Capture the cell that displays the provided text and extract its (X, Y) central coordinate. 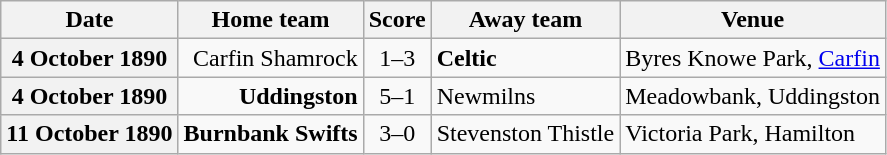
Date (90, 20)
Byres Knowe Park, Carfin (753, 58)
Stevenston Thistle (526, 134)
Venue (753, 20)
1–3 (397, 58)
3–0 (397, 134)
Uddingston (270, 96)
Away team (526, 20)
Victoria Park, Hamilton (753, 134)
Meadowbank, Uddingston (753, 96)
Score (397, 20)
Home team (270, 20)
Carfin Shamrock (270, 58)
Newmilns (526, 96)
Burnbank Swifts (270, 134)
Celtic (526, 58)
5–1 (397, 96)
11 October 1890 (90, 134)
